Locate the cell with the specified text and output its (x, y) center coordinate. 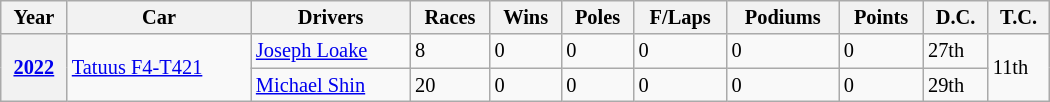
Tatuus F4-T421 (159, 68)
Drivers (330, 17)
Races (450, 17)
Points (881, 17)
2022 (34, 68)
Wins (526, 17)
Podiums (783, 17)
Car (159, 17)
D.C. (956, 17)
Poles (597, 17)
20 (450, 85)
29th (956, 85)
T.C. (1018, 17)
11th (1018, 68)
Joseph Loake (330, 51)
8 (450, 51)
F/Laps (680, 17)
27th (956, 51)
Year (34, 17)
Michael Shin (330, 85)
